Extract the (x, y) coordinate from the center of the cell holding the provided text.  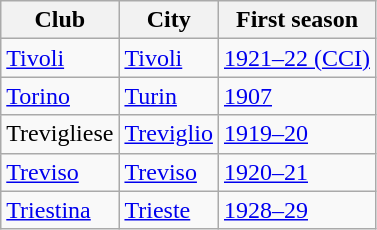
1920–21 (296, 172)
Trieste (169, 210)
City (169, 20)
Triestina (60, 210)
1907 (296, 96)
First season (296, 20)
Treviglio (169, 134)
1921–22 (CCI) (296, 58)
Trevigliese (60, 134)
1928–29 (296, 210)
Turin (169, 96)
1919–20 (296, 134)
Torino (60, 96)
Club (60, 20)
